Pinpoint the cell where the given text exists, returning its (X, Y) midpoint coordinate. 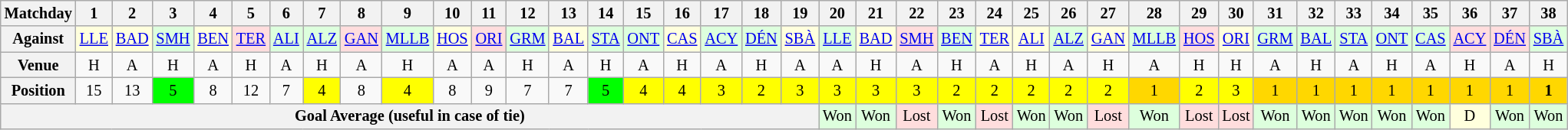
Venue (38, 65)
37 (1510, 13)
D (1471, 116)
19 (800, 13)
Matchday (38, 13)
33 (1354, 13)
31 (1275, 13)
Position (38, 90)
35 (1431, 13)
22 (916, 13)
27 (1108, 13)
23 (956, 13)
26 (1068, 13)
18 (761, 13)
14 (606, 13)
36 (1471, 13)
11 (490, 13)
38 (1549, 13)
6 (286, 13)
16 (682, 13)
10 (452, 13)
Against (38, 39)
34 (1392, 13)
32 (1316, 13)
Goal Average (useful in case of tie) (410, 116)
29 (1199, 13)
30 (1236, 13)
20 (837, 13)
17 (721, 13)
28 (1154, 13)
24 (995, 13)
21 (876, 13)
25 (1032, 13)
